Provide the (X, Y) coordinate of the cell's center where the given text is located.  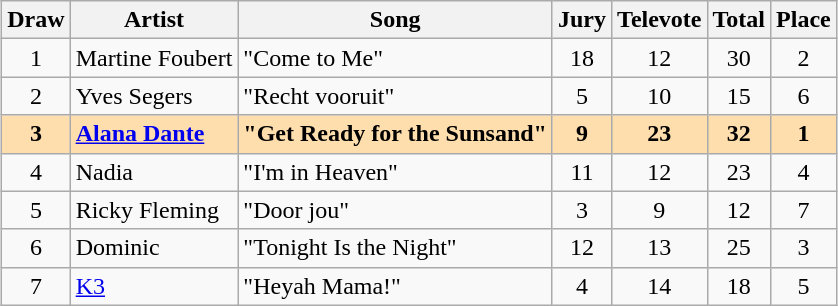
Song (396, 20)
Ricky Fleming (154, 210)
"Heyah Mama!" (396, 286)
30 (739, 58)
Televote (660, 20)
"Get Ready for the Sunsand" (396, 134)
"Door jou" (396, 210)
Total (739, 20)
32 (739, 134)
Nadia (154, 172)
Place (804, 20)
11 (582, 172)
"I'm in Heaven" (396, 172)
25 (739, 248)
13 (660, 248)
"Tonight Is the Night" (396, 248)
Dominic (154, 248)
15 (739, 96)
K3 (154, 286)
Artist (154, 20)
Yves Segers (154, 96)
Jury (582, 20)
14 (660, 286)
Martine Foubert (154, 58)
"Come to Me" (396, 58)
"Recht vooruit" (396, 96)
Alana Dante (154, 134)
10 (660, 96)
Draw (36, 20)
